Provide the [x, y] coordinate of the cell's center where the given text is located.  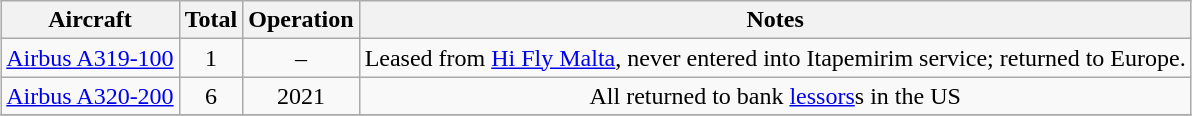
Leased from Hi Fly Malta, never entered into Itapemirim service; returned to Europe. [775, 58]
Total [211, 20]
All returned to bank lessorss in the US [775, 96]
Airbus A319-100 [90, 58]
Aircraft [90, 20]
2021 [301, 96]
Notes [775, 20]
Airbus A320-200 [90, 96]
1 [211, 58]
– [301, 58]
Operation [301, 20]
6 [211, 96]
